Pinpoint the cell where the given text exists, returning its [X, Y] midpoint coordinate. 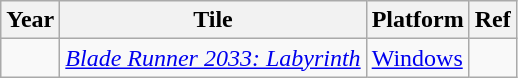
Platform [418, 20]
Tile [213, 20]
Ref [492, 20]
Year [30, 20]
Blade Runner 2033: Labyrinth [213, 58]
Windows [418, 58]
